Search for the cell housing the specified text and yield its (X, Y) center coordinate. 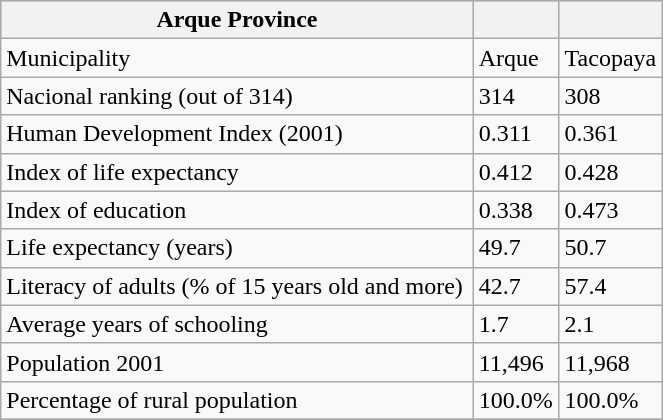
Life expectancy (years) (237, 248)
Population 2001 (237, 362)
Index of life expectancy (237, 172)
50.7 (611, 248)
Arque (516, 58)
49.7 (516, 248)
Municipality (237, 58)
Arque Province (237, 20)
0.361 (611, 134)
11,968 (611, 362)
0.338 (516, 210)
1.7 (516, 324)
Percentage of rural population (237, 400)
0.311 (516, 134)
Literacy of adults (% of 15 years old and more) (237, 286)
314 (516, 96)
0.412 (516, 172)
0.473 (611, 210)
2.1 (611, 324)
11,496 (516, 362)
308 (611, 96)
Index of education (237, 210)
Nacional ranking (out of 314) (237, 96)
0.428 (611, 172)
Average years of schooling (237, 324)
42.7 (516, 286)
Tacopaya (611, 58)
Human Development Index (2001) (237, 134)
57.4 (611, 286)
